Determine the (x, y) coordinate at the center of the cell enclosing the given text.  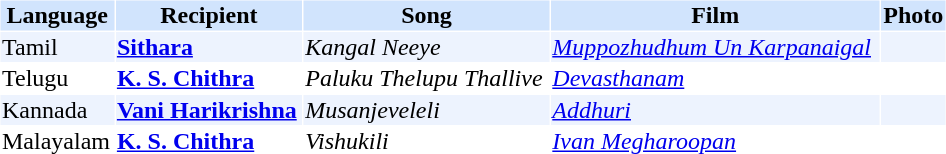
Kannada (56, 110)
Kangal Neeye (427, 47)
Muppozhudhum Un Karpanaigal (716, 47)
Film (716, 15)
Language (56, 15)
Sithara (208, 47)
Paluku Thelupu Thallive (427, 79)
Devasthanam (716, 79)
Tamil (56, 47)
Telugu (56, 79)
K. S. Chithra (208, 79)
Photo (913, 15)
Addhuri (716, 110)
Song (427, 15)
Recipient (208, 15)
Musanjeveleli (427, 110)
Vani Harikrishna (208, 110)
